Identify which cell holds the provided text, then report its (X, Y) central coordinate. 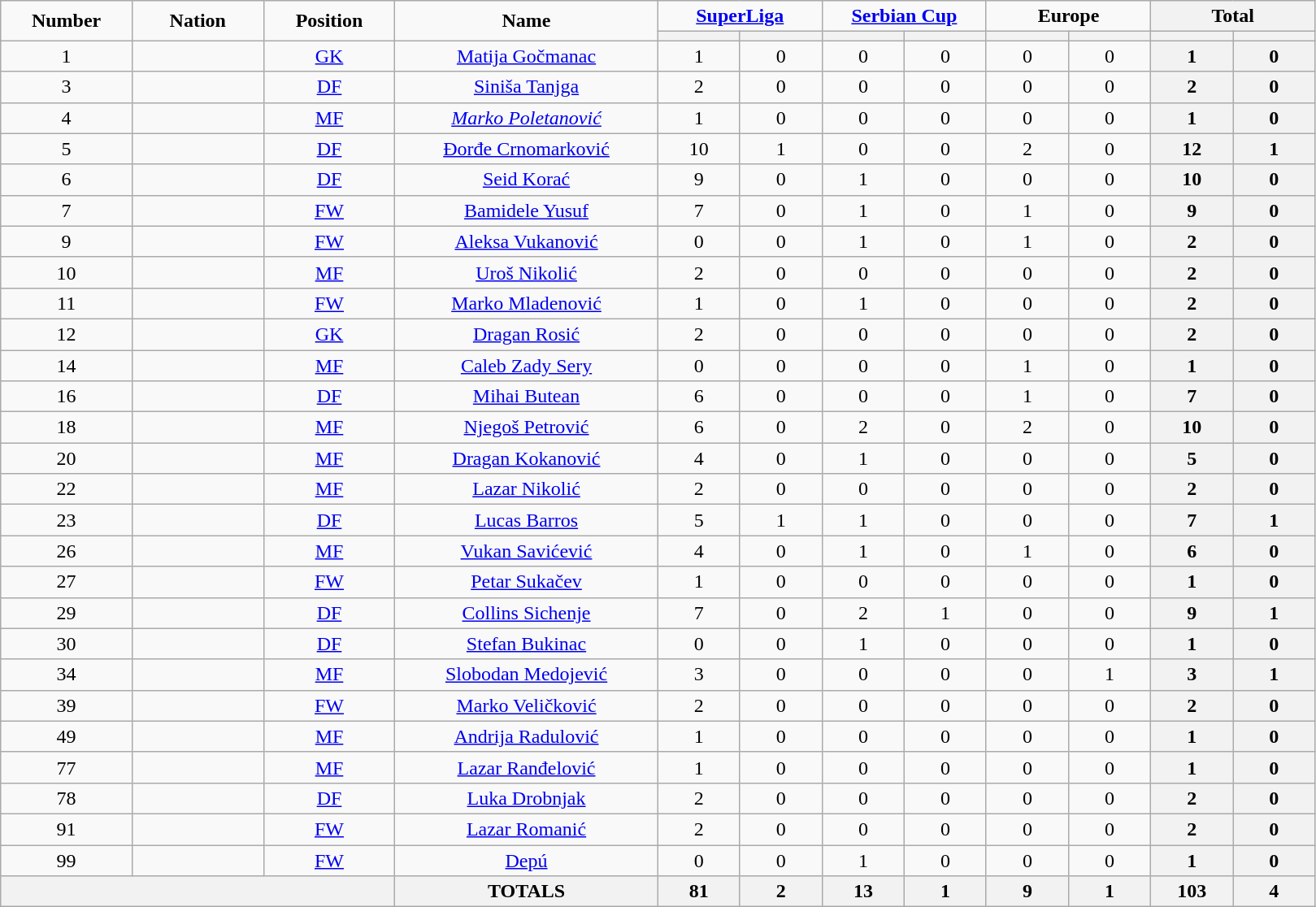
Đorđe Crnomarković (527, 149)
78 (67, 798)
Depú (527, 861)
81 (699, 892)
Bamidele Yusuf (527, 210)
Dragan Rosić (527, 334)
Matija Gočmanac (527, 56)
Name (527, 21)
Uroš Nikolić (527, 272)
18 (67, 427)
Mihai Butean (527, 397)
91 (67, 829)
29 (67, 613)
Marko Veličković (527, 705)
Siniša Tanjga (527, 87)
11 (67, 303)
13 (863, 892)
Total (1233, 16)
20 (67, 458)
Vukan Savićević (527, 551)
Njegoš Petrović (527, 427)
103 (1192, 892)
Andrija Radulović (527, 736)
Number (67, 21)
Caleb Zady Sery (527, 365)
30 (67, 644)
TOTALS (527, 892)
Slobodan Medojević (527, 675)
34 (67, 675)
Aleksa Vukanović (527, 241)
Nation (198, 21)
Europe (1068, 16)
27 (67, 582)
Marko Poletanović (527, 118)
Dragan Kokanović (527, 458)
Luka Drobnjak (527, 798)
Marko Mladenović (527, 303)
26 (67, 551)
14 (67, 365)
77 (67, 767)
Lucas Barros (527, 520)
Lazar Nikolić (527, 489)
99 (67, 861)
49 (67, 736)
Lazar Romanić (527, 829)
Lazar Ranđelović (527, 767)
Serbian Cup (904, 16)
22 (67, 489)
Petar Sukačev (527, 582)
Stefan Bukinac (527, 644)
16 (67, 397)
Seid Korać (527, 180)
39 (67, 705)
SuperLiga (740, 16)
23 (67, 520)
Collins Sichenje (527, 613)
Position (329, 21)
